Provide the (x, y) coordinate of the cell's center where the given text is located.  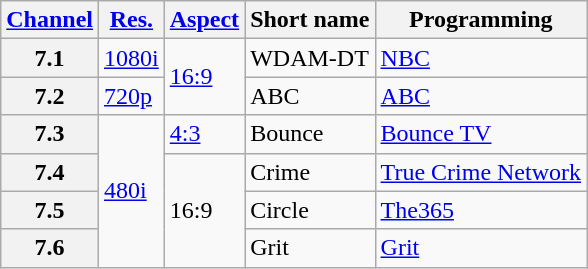
480i (132, 191)
WDAM-DT (310, 58)
Res. (132, 20)
1080i (132, 58)
7.1 (50, 58)
7.5 (50, 210)
Programming (481, 20)
7.6 (50, 248)
The365 (481, 210)
7.3 (50, 134)
Bounce TV (481, 134)
True Crime Network (481, 172)
NBC (481, 58)
Short name (310, 20)
Channel (50, 20)
Circle (310, 210)
720p (132, 96)
Crime (310, 172)
7.4 (50, 172)
Bounce (310, 134)
Aspect (204, 20)
4:3 (204, 134)
7.2 (50, 96)
